Pinpoint the cell where the given text exists, returning its (x, y) midpoint coordinate. 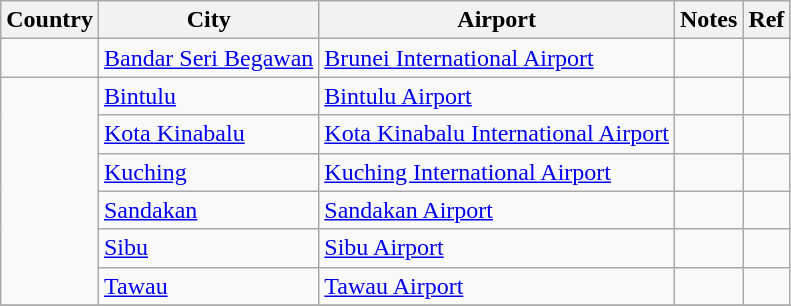
Airport (497, 20)
Tawau Airport (497, 286)
Tawau (208, 286)
Kuching International Airport (497, 172)
Country (50, 20)
Sandakan (208, 210)
Kota Kinabalu International Airport (497, 134)
Brunei International Airport (497, 58)
Kuching (208, 172)
Kota Kinabalu (208, 134)
Bintulu (208, 96)
City (208, 20)
Ref (766, 20)
Sandakan Airport (497, 210)
Sibu (208, 248)
Bintulu Airport (497, 96)
Bandar Seri Begawan (208, 58)
Notes (708, 20)
Sibu Airport (497, 248)
